Pinpoint the cell where the given text exists, returning its [X, Y] midpoint coordinate. 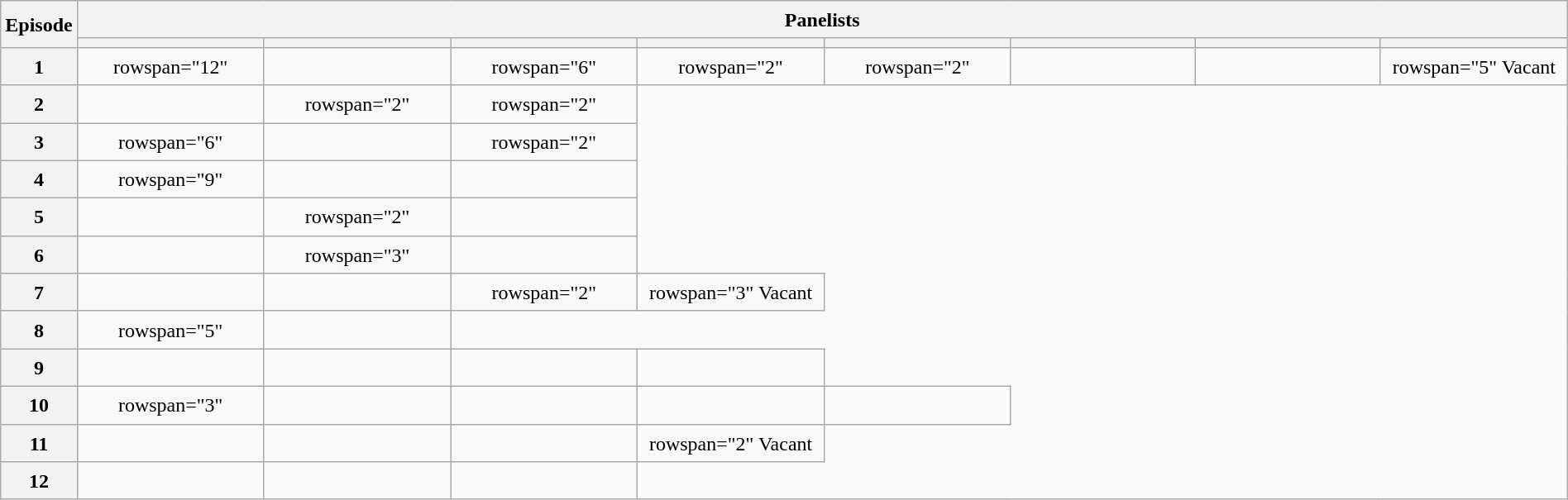
9 [39, 368]
Episode [39, 25]
1 [39, 66]
3 [39, 141]
rowspan="2" Vacant [731, 443]
12 [39, 481]
2 [39, 104]
6 [39, 255]
Panelists [822, 20]
rowspan="9" [170, 179]
rowspan="5" Vacant [1474, 66]
5 [39, 217]
8 [39, 330]
7 [39, 293]
rowspan="12" [170, 66]
rowspan="5" [170, 330]
10 [39, 405]
rowspan="3" Vacant [731, 293]
4 [39, 179]
11 [39, 443]
